Return the [X, Y] coordinate for the center point of the cell that contains the specified text.  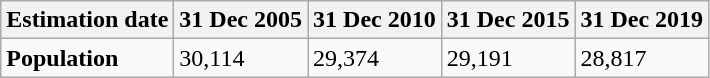
28,817 [642, 58]
Population [88, 58]
Estimation date [88, 20]
31 Dec 2019 [642, 20]
29,374 [375, 58]
31 Dec 2010 [375, 20]
31 Dec 2015 [508, 20]
30,114 [241, 58]
31 Dec 2005 [241, 20]
29,191 [508, 58]
